Search for the cell housing the specified text and yield its [x, y] center coordinate. 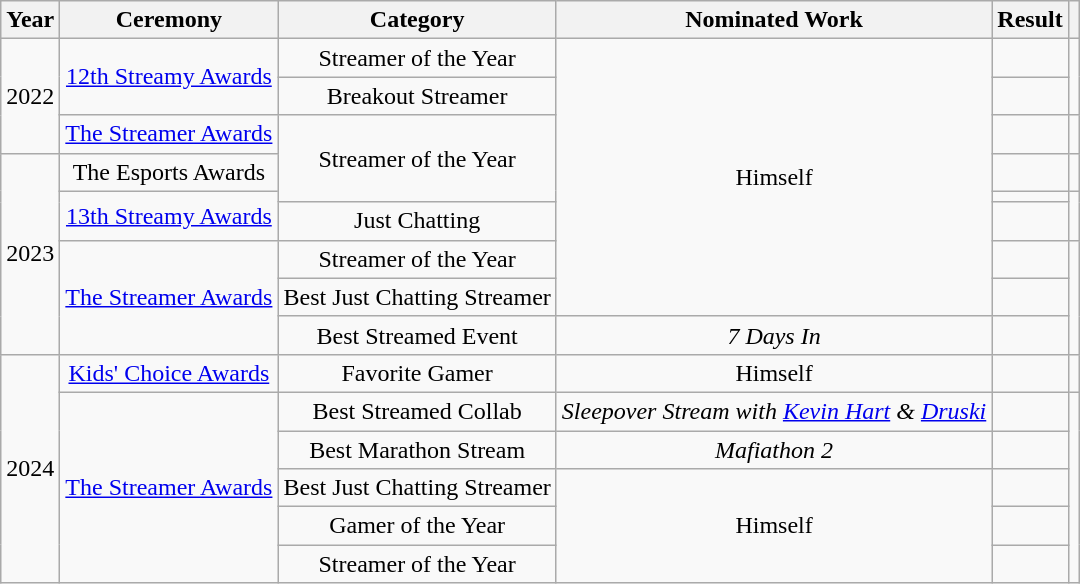
Mafiathon 2 [774, 449]
Ceremony [169, 20]
Just Chatting [417, 221]
2022 [30, 96]
2023 [30, 254]
Category [417, 20]
13th Streamy Awards [169, 216]
Breakout Streamer [417, 96]
Year [30, 20]
Best Streamed Event [417, 335]
2024 [30, 468]
The Esports Awards [169, 172]
Gamer of the Year [417, 526]
Kids' Choice Awards [169, 373]
12th Streamy Awards [169, 77]
Favorite Gamer [417, 373]
Sleepover Stream with Kevin Hart & Druski [774, 411]
Nominated Work [774, 20]
7 Days In [774, 335]
Result [1030, 20]
Best Marathon Stream [417, 449]
Best Streamed Collab [417, 411]
